Capture the cell that displays the provided text and extract its [X, Y] central coordinate. 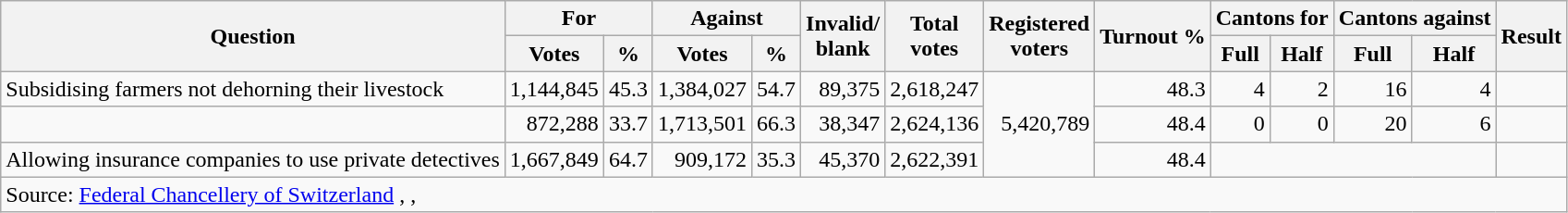
54.7 [776, 89]
16 [1373, 89]
Allowing insurance companies to use private detectives [253, 159]
Registeredvoters [1039, 36]
35.3 [776, 159]
64.7 [628, 159]
872,288 [554, 124]
Against [726, 19]
Source: Federal Chancellery of Switzerland , , [784, 194]
For [578, 19]
1,713,501 [702, 124]
45.3 [628, 89]
2,622,391 [935, 159]
2 [1301, 89]
2,618,247 [935, 89]
Cantons against [1415, 19]
Question [253, 36]
Cantons for [1271, 19]
909,172 [702, 159]
1,667,849 [554, 159]
Totalvotes [935, 36]
2,624,136 [935, 124]
6 [1454, 124]
48.3 [1153, 89]
66.3 [776, 124]
20 [1373, 124]
1,384,027 [702, 89]
38,347 [843, 124]
5,420,789 [1039, 124]
Result [1531, 36]
89,375 [843, 89]
33.7 [628, 124]
1,144,845 [554, 89]
Turnout % [1153, 36]
45,370 [843, 159]
Invalid/blank [843, 36]
Subsidising farmers not dehorning their livestock [253, 89]
